Output the (X, Y) coordinate of the center of the cell containing the given text.  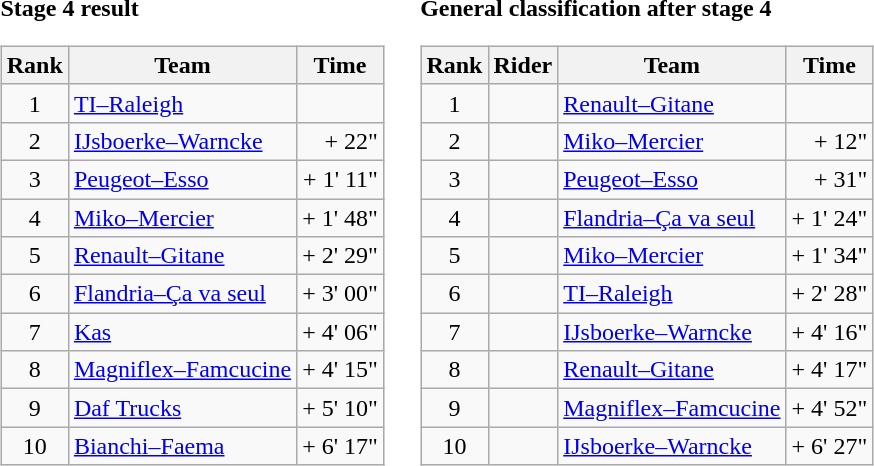
+ 3' 00" (340, 294)
+ 1' 34" (830, 256)
+ 4' 17" (830, 370)
+ 1' 11" (340, 179)
+ 22" (340, 141)
+ 1' 48" (340, 217)
+ 2' 28" (830, 294)
+ 4' 52" (830, 408)
+ 1' 24" (830, 217)
+ 6' 27" (830, 446)
+ 6' 17" (340, 446)
+ 4' 15" (340, 370)
Daf Trucks (182, 408)
+ 4' 16" (830, 332)
Bianchi–Faema (182, 446)
+ 5' 10" (340, 408)
+ 12" (830, 141)
+ 31" (830, 179)
+ 2' 29" (340, 256)
Rider (523, 65)
+ 4' 06" (340, 332)
Kas (182, 332)
